Identify which cell holds the provided text, then report its [X, Y] central coordinate. 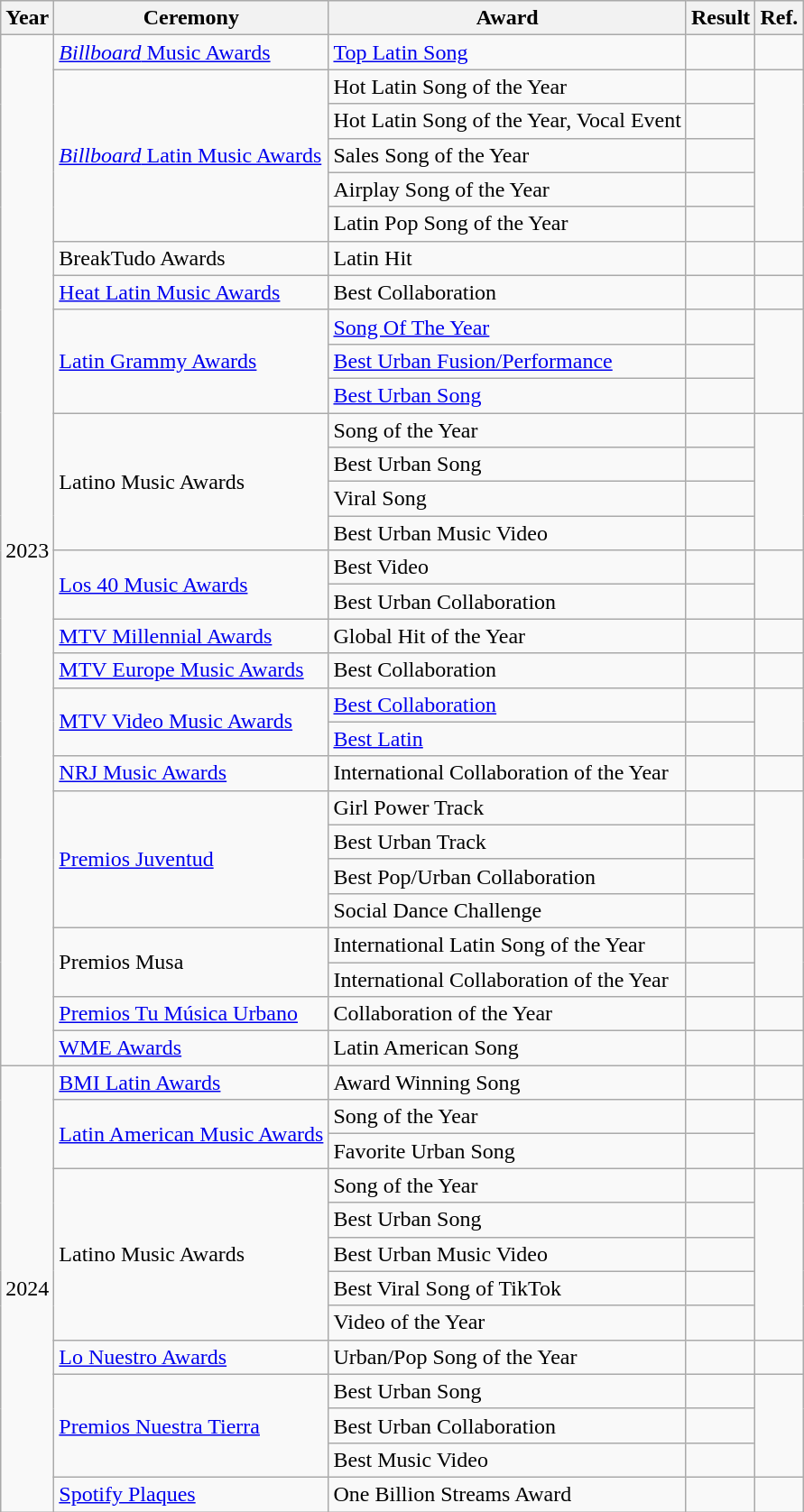
BreakTudo Awards [191, 258]
Premios Tu Música Urbano [191, 1014]
NRJ Music Awards [191, 773]
Spotify Plaques [191, 1494]
Global Hit of the Year [507, 636]
Best Music Video [507, 1460]
Award Winning Song [507, 1083]
Hot Latin Song of the Year, Vocal Event [507, 121]
MTV Video Music Awards [191, 722]
Year [27, 18]
Best Urban Fusion/Performance [507, 361]
Best Pop/Urban Collaboration [507, 876]
MTV Europe Music Awards [191, 670]
Result [720, 18]
Airplay Song of the Year [507, 189]
Best Urban Track [507, 842]
Latin Grammy Awards [191, 361]
2023 [27, 550]
Hot Latin Song of the Year [507, 87]
Latin Pop Song of the Year [507, 224]
Ceremony [191, 18]
Lo Nuestro Awards [191, 1357]
Latin American Song [507, 1048]
Premios Juventud [191, 859]
International Latin Song of the Year [507, 945]
MTV Millennial Awards [191, 636]
Favorite Urban Song [507, 1151]
Latin Hit [507, 258]
Best Latin [507, 739]
Video of the Year [507, 1323]
Girl Power Track [507, 807]
Collaboration of the Year [507, 1014]
Latin American Music Awards [191, 1134]
Best Video [507, 567]
Premios Nuestra Tierra [191, 1425]
WME Awards [191, 1048]
BMI Latin Awards [191, 1083]
Premios Musa [191, 962]
Award [507, 18]
One Billion Streams Award [507, 1494]
Best Viral Song of TikTok [507, 1288]
Viral Song [507, 499]
Urban/Pop Song of the Year [507, 1357]
Social Dance Challenge [507, 910]
Song Of The Year [507, 327]
Billboard Latin Music Awards [191, 155]
Heat Latin Music Awards [191, 292]
Los 40 Music Awards [191, 585]
Billboard Music Awards [191, 52]
2024 [27, 1288]
Top Latin Song [507, 52]
Sales Song of the Year [507, 155]
Ref. [780, 18]
